Return [X, Y] of the center of cell containing provided text 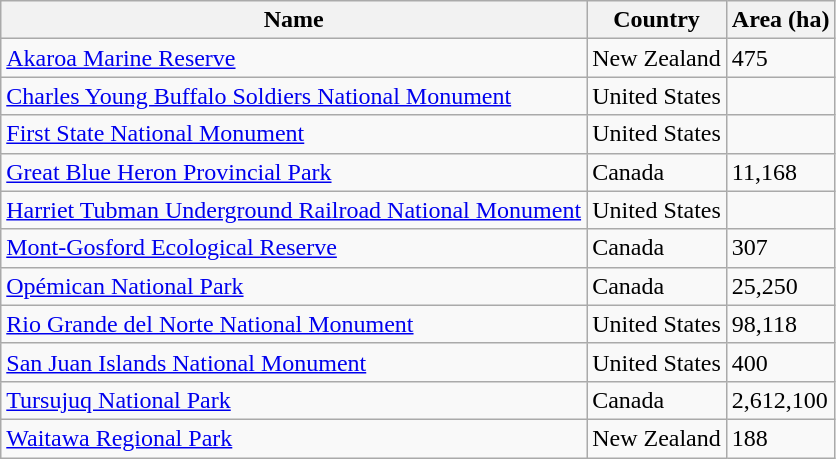
Harriet Tubman Underground Railroad National Monument [294, 210]
2,612,100 [780, 400]
Akaroa Marine Reserve [294, 58]
400 [780, 362]
Country [657, 20]
11,168 [780, 172]
Waitawa Regional Park [294, 438]
475 [780, 58]
Charles Young Buffalo Soldiers National Monument [294, 96]
307 [780, 248]
98,118 [780, 324]
Opémican National Park [294, 286]
First State National Monument [294, 134]
Name [294, 20]
25,250 [780, 286]
Rio Grande del Norte National Monument [294, 324]
San Juan Islands National Monument [294, 362]
188 [780, 438]
Great Blue Heron Provincial Park [294, 172]
Mont-Gosford Ecological Reserve [294, 248]
Area (ha) [780, 20]
Tursujuq National Park [294, 400]
